Locate the cell with the specified text and output its [x, y] center coordinate. 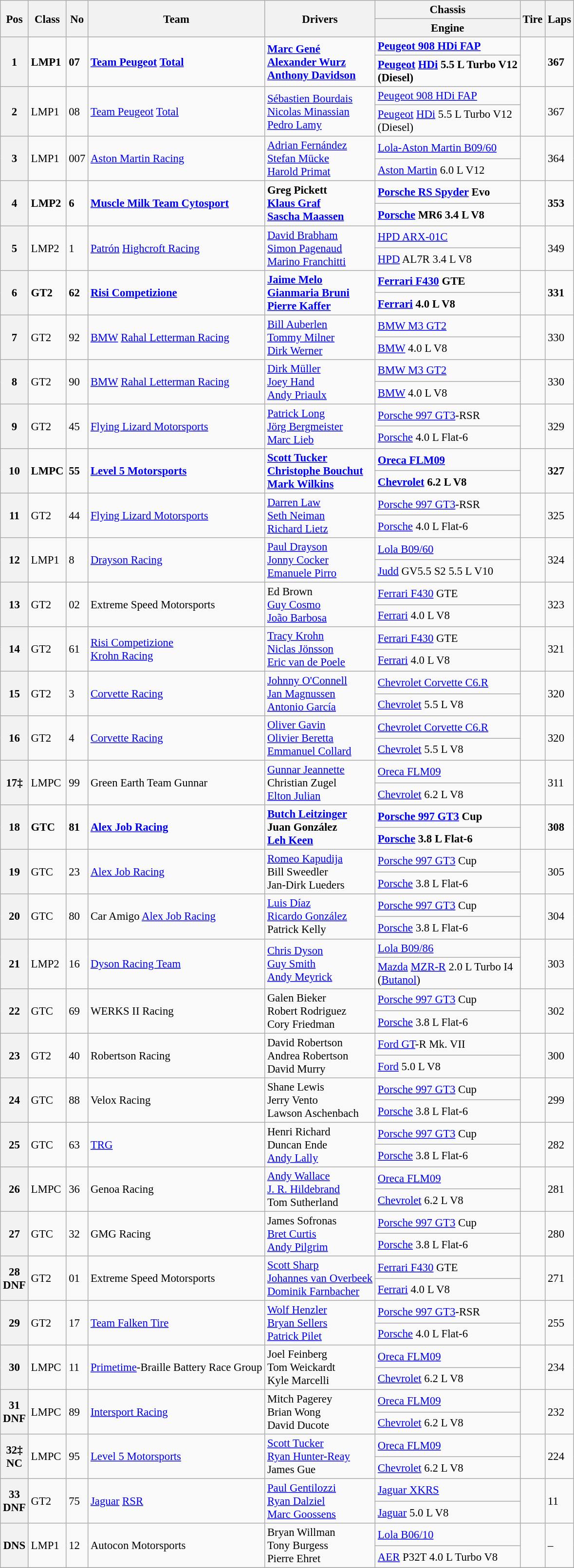
07 [77, 62]
Jaguar 5.0 L V8 [448, 1513]
90 [77, 382]
99 [77, 783]
Luis Díaz Ricardo González Patrick Kelly [320, 917]
255 [560, 1323]
James Sofronas Bret Curtis Andy Pilgrim [320, 1234]
353 [560, 203]
321 [560, 649]
327 [560, 471]
Risi Competizione [176, 292]
14 [15, 649]
304 [560, 917]
19 [15, 872]
Car Amigo Alex Job Racing [176, 917]
Greg Pickett Klaus Graf Sascha Maassen [320, 203]
Johnny O'Connell Jan Magnussen Antonio García [320, 694]
17‡ [15, 783]
Darren Law Seth Neiman Richard Lietz [320, 515]
324 [560, 560]
5 [15, 248]
Porsche RS Spyder Evo [448, 192]
282 [560, 1145]
Ford GT-R Mk. VII [448, 1044]
20 [15, 917]
36 [77, 1189]
Pos [15, 18]
Galen Bieker Robert Rodriguez Cory Friedman [320, 1011]
364 [560, 159]
31DNF [15, 1412]
Paul Gentilozzi Ryan Dalziel Marc Goossens [320, 1501]
325 [560, 515]
305 [560, 872]
28DNF [15, 1278]
Oliver Gavin Olivier Beretta Emmanuel Collard [320, 738]
Henri Richard Duncan Ende Andy Lally [320, 1145]
Shane Lewis Jerry Vento Lawson Aschenbach [320, 1100]
Team [176, 18]
Tire [533, 18]
300 [560, 1056]
24 [15, 1100]
Laps [560, 18]
Adrian Fernández Stefan Mücke Harold Primat [320, 159]
Team Falken Tire [176, 1323]
Engine [448, 28]
Risi Competizione Krohn Racing [176, 649]
Chris Dyson Guy Smith Andy Meyrick [320, 964]
62 [77, 292]
Chassis [448, 10]
Scott Sharp Johannes van Overbeek Dominik Farnbacher [320, 1278]
Primetime-Braille Battery Race Group [176, 1367]
9 [15, 426]
Lola B09/86 [448, 948]
Lola-Aston Martin B09/60 [448, 147]
Ford 5.0 L V8 [448, 1067]
Mitch Pagerey Brian Wong David Ducote [320, 1412]
234 [560, 1367]
HPD AL7R 3.4 L V8 [448, 259]
Joel Feinberg Tom Weickardt Kyle Marcelli [320, 1367]
29 [15, 1323]
32‡NC [15, 1457]
18 [15, 827]
Patrón Highcroft Racing [176, 248]
Romeo Kapudija Bill Sweedler Jan-Dirk Lueders [320, 872]
Dirk Müller Joey Hand Andy Priaulx [320, 382]
323 [560, 604]
Judd GV5.5 S2 5.5 L V10 [448, 571]
Lola B09/60 [448, 549]
27 [15, 1234]
33DNF [15, 1501]
WERKS II Racing [176, 1011]
AER P32T 4.0 L Turbo V8 [448, 1557]
Paul Drayson Jonny Cocker Emanuele Pirro [320, 560]
17 [77, 1323]
Bryan Willman Tony Burgess Pierre Ehret [320, 1546]
David Brabham Simon Pagenaud Marino Franchitti [320, 248]
HPD ARX-01C [448, 237]
15 [15, 694]
Bill Auberlen Tommy Milner Dirk Werner [320, 337]
25 [15, 1145]
01 [77, 1278]
Intersport Racing [176, 1412]
63 [77, 1145]
13 [15, 604]
2 [15, 111]
Jaguar RSR [176, 1501]
271 [560, 1278]
Autocon Motorsports [176, 1546]
232 [560, 1412]
– [560, 1546]
32 [77, 1234]
007 [77, 159]
303 [560, 964]
280 [560, 1234]
75 [77, 1501]
311 [560, 783]
Sébastien Bourdais Nicolas Minassian Pedro Lamy [320, 111]
349 [560, 248]
Genoa Racing [176, 1189]
61 [77, 649]
Patrick Long Jörg Bergmeister Marc Lieb [320, 426]
Green Earth Team Gunnar [176, 783]
Marc Gené Alexander Wurz Anthony Davidson [320, 62]
281 [560, 1189]
69 [77, 1011]
Wolf Henzler Bryan Sellers Patrick Pilet [320, 1323]
30 [15, 1367]
Drivers [320, 18]
Butch Leitzinger Juan González Leh Keen [320, 827]
Drayson Racing [176, 560]
95 [77, 1457]
DNS [15, 1546]
02 [77, 604]
08 [77, 111]
Scott Tucker Ryan Hunter-Reay James Gue [320, 1457]
40 [77, 1056]
Gunnar Jeannette Christian Zugel Elton Julian [320, 783]
Aston Martin 6.0 L V12 [448, 170]
81 [77, 827]
Class [47, 18]
Lola B06/10 [448, 1534]
21 [15, 964]
92 [77, 337]
44 [77, 515]
22 [15, 1011]
Porsche MR6 3.4 L V8 [448, 215]
Andy Wallace J. R. Hildebrand Tom Sutherland [320, 1189]
88 [77, 1100]
Aston Martin Racing [176, 159]
Tracy Krohn Niclas Jönsson Eric van de Poele [320, 649]
David Robertson Andrea Robertson David Murry [320, 1056]
10 [15, 471]
GMG Racing [176, 1234]
Scott Tucker Christophe Bouchut Mark Wilkins [320, 471]
329 [560, 426]
Dyson Racing Team [176, 964]
26 [15, 1189]
89 [77, 1412]
Robertson Racing [176, 1056]
TRG [176, 1145]
299 [560, 1100]
224 [560, 1457]
Muscle Milk Team Cytosport [176, 203]
7 [15, 337]
No [77, 18]
55 [77, 471]
Velox Racing [176, 1100]
Jaguar XKRS [448, 1490]
308 [560, 827]
45 [77, 426]
80 [77, 917]
Jaime Melo Gianmaria Bruni Pierre Kaffer [320, 292]
Mazda MZR-R 2.0 L Turbo I4(Butanol) [448, 973]
331 [560, 292]
Ed Brown Guy Cosmo João Barbosa [320, 604]
302 [560, 1011]
